Detect which cell encompasses the target text, then output its (x, y) center coordinate. 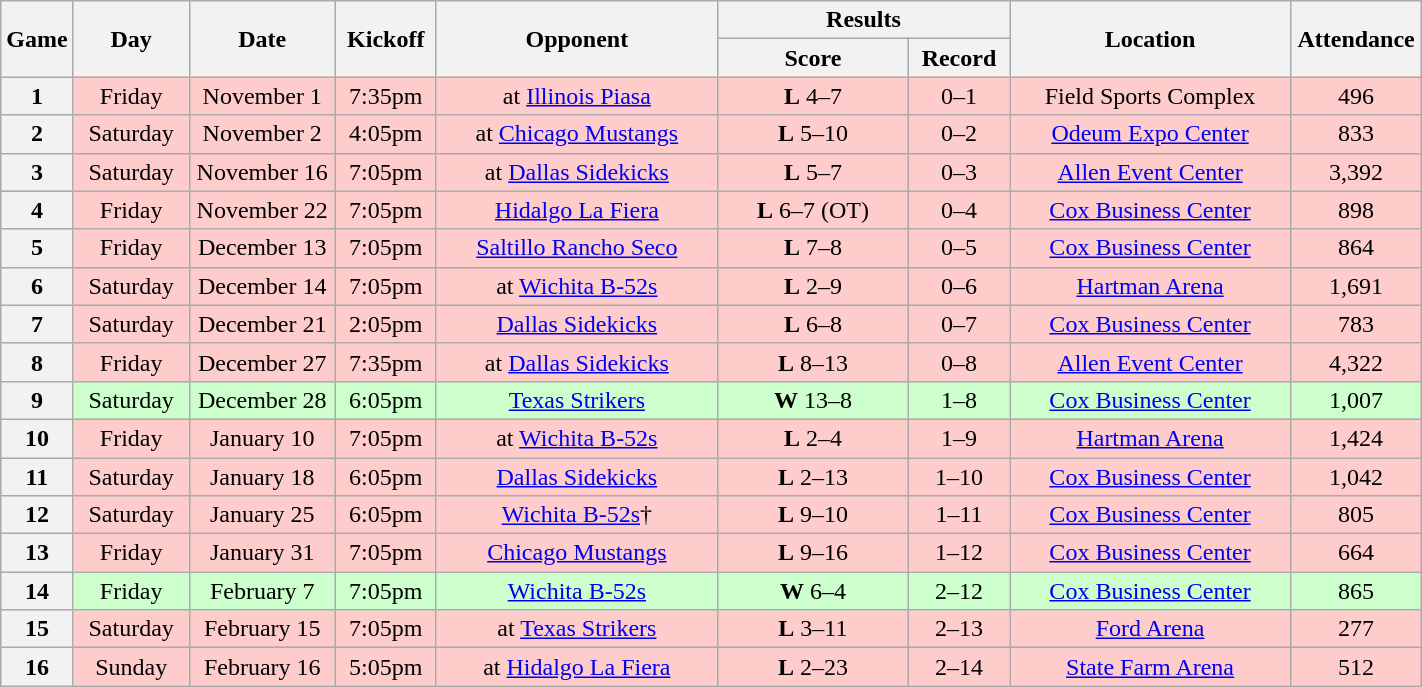
0–5 (958, 248)
Results (863, 20)
Chicago Mustangs (576, 553)
Odeum Expo Center (1150, 134)
6 (37, 286)
2–14 (958, 667)
L 4–7 (812, 96)
8 (37, 362)
14 (37, 591)
December 21 (262, 324)
L 7–8 (812, 248)
496 (1356, 96)
at Illinois Piasa (576, 96)
L 2–23 (812, 667)
4 (37, 210)
1,007 (1356, 400)
0–1 (958, 96)
at Texas Strikers (576, 629)
1,691 (1356, 286)
January 18 (262, 477)
Score (812, 58)
1–11 (958, 515)
0–3 (958, 172)
January 31 (262, 553)
L 9–16 (812, 553)
2–13 (958, 629)
7 (37, 324)
898 (1356, 210)
1–9 (958, 438)
Location (1150, 39)
November 1 (262, 96)
L 6–8 (812, 324)
1–8 (958, 400)
State Farm Arena (1150, 667)
9 (37, 400)
2:05pm (386, 324)
Kickoff (386, 39)
13 (37, 553)
November 2 (262, 134)
L 3–11 (812, 629)
Texas Strikers (576, 400)
Game (37, 39)
Ford Arena (1150, 629)
0–8 (958, 362)
15 (37, 629)
at Chicago Mustangs (576, 134)
664 (1356, 553)
12 (37, 515)
1–10 (958, 477)
Wichita B-52s (576, 591)
1,042 (1356, 477)
February 15 (262, 629)
December 27 (262, 362)
277 (1356, 629)
4:05pm (386, 134)
L 2–13 (812, 477)
Opponent (576, 39)
5 (37, 248)
0–2 (958, 134)
November 22 (262, 210)
L 8–13 (812, 362)
2–12 (958, 591)
December 28 (262, 400)
Day (131, 39)
Wichita B-52s† (576, 515)
16 (37, 667)
February 7 (262, 591)
December 14 (262, 286)
L 5–10 (812, 134)
3 (37, 172)
11 (37, 477)
10 (37, 438)
0–4 (958, 210)
1–12 (958, 553)
L 2–4 (812, 438)
805 (1356, 515)
1,424 (1356, 438)
November 16 (262, 172)
0–6 (958, 286)
4,322 (1356, 362)
5:05pm (386, 667)
January 10 (262, 438)
512 (1356, 667)
833 (1356, 134)
Saltillo Rancho Seco (576, 248)
0–7 (958, 324)
Hidalgo La Fiera (576, 210)
at Hidalgo La Fiera (576, 667)
Field Sports Complex (1150, 96)
Attendance (1356, 39)
L 6–7 (OT) (812, 210)
864 (1356, 248)
February 16 (262, 667)
January 25 (262, 515)
3,392 (1356, 172)
L 2–9 (812, 286)
Sunday (131, 667)
Record (958, 58)
December 13 (262, 248)
L 9–10 (812, 515)
Date (262, 39)
W 6–4 (812, 591)
865 (1356, 591)
1 (37, 96)
W 13–8 (812, 400)
2 (37, 134)
L 5–7 (812, 172)
783 (1356, 324)
